Extract the (x, y) coordinate from the center of the cell holding the provided text.  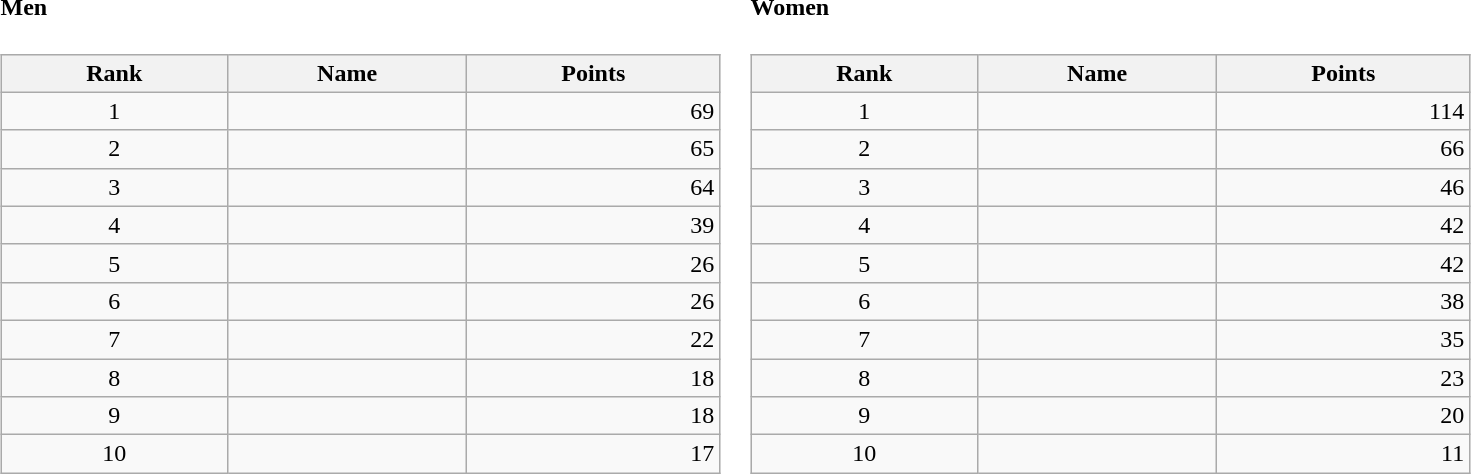
65 (594, 149)
35 (1344, 339)
66 (1344, 149)
46 (1344, 187)
20 (1344, 416)
69 (594, 111)
11 (1344, 454)
39 (594, 225)
114 (1344, 111)
64 (594, 187)
38 (1344, 301)
23 (1344, 378)
22 (594, 339)
17 (594, 454)
